Scan for the cell matching the given text and deliver its [x, y] coordinate at center. 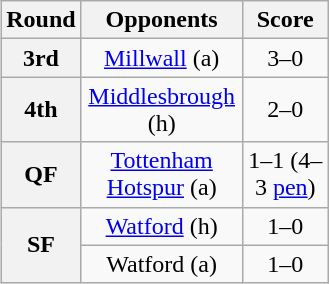
3–0 [285, 58]
Watford (a) [162, 264]
Round [41, 20]
Middlesbrough (h) [162, 110]
4th [41, 110]
Watford (h) [162, 226]
2–0 [285, 110]
1–1 (4–3 pen) [285, 174]
QF [41, 174]
Score [285, 20]
3rd [41, 58]
Millwall (a) [162, 58]
Tottenham Hotspur (a) [162, 174]
Opponents [162, 20]
SF [41, 245]
